Detect which cell encompasses the target text, then output its (X, Y) center coordinate. 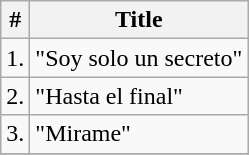
2. (16, 96)
"Hasta el final" (139, 96)
"Mirame" (139, 134)
Title (139, 20)
# (16, 20)
1. (16, 58)
3. (16, 134)
"Soy solo un secreto" (139, 58)
